Scan for the cell matching the given text and deliver its (X, Y) coordinate at center. 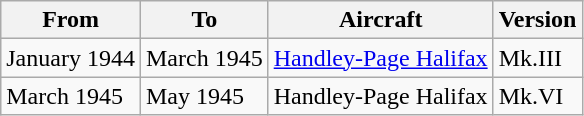
Mk.III (538, 58)
May 1945 (204, 96)
Version (538, 20)
To (204, 20)
Mk.VI (538, 96)
From (71, 20)
Aircraft (380, 20)
January 1944 (71, 58)
